Return [x, y] of the center of cell containing provided text 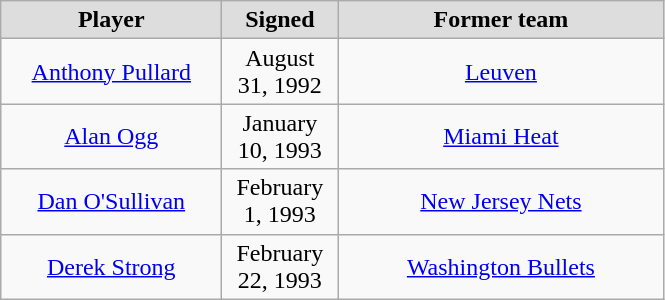
Anthony Pullard [112, 72]
Former team [501, 20]
New Jersey Nets [501, 202]
Signed [280, 20]
February 22, 1993 [280, 266]
Player [112, 20]
Dan O'Sullivan [112, 202]
Derek Strong [112, 266]
February 1, 1993 [280, 202]
Leuven [501, 72]
August 31, 1992 [280, 72]
January 10, 1993 [280, 136]
Miami Heat [501, 136]
Washington Bullets [501, 266]
Alan Ogg [112, 136]
